For the text-containing cell, return its midpoint in [X, Y] coordinate format. 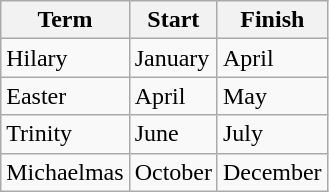
Michaelmas [65, 172]
June [173, 134]
December [272, 172]
Start [173, 20]
October [173, 172]
July [272, 134]
Hilary [65, 58]
Trinity [65, 134]
Term [65, 20]
May [272, 96]
January [173, 58]
Finish [272, 20]
Easter [65, 96]
